Return the [X, Y] coordinate for the center point of the cell that contains the specified text.  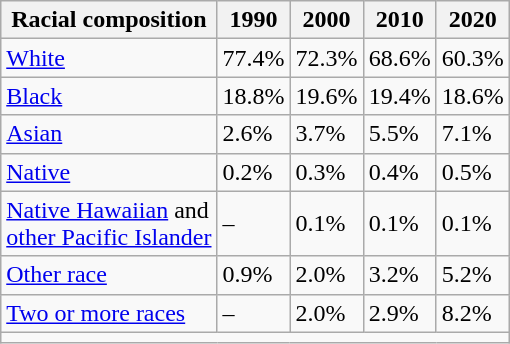
3.7% [326, 134]
0.5% [472, 172]
Racial composition [109, 20]
5.5% [400, 134]
18.6% [472, 96]
Native Hawaiian and other Pacific Islander [109, 224]
0.3% [326, 172]
60.3% [472, 58]
77.4% [254, 58]
18.8% [254, 96]
Black [109, 96]
2010 [400, 20]
Two or more races [109, 313]
0.4% [400, 172]
72.3% [326, 58]
7.1% [472, 134]
2.9% [400, 313]
2000 [326, 20]
1990 [254, 20]
0.2% [254, 172]
Other race [109, 275]
8.2% [472, 313]
2.6% [254, 134]
Asian [109, 134]
0.9% [254, 275]
Native [109, 172]
68.6% [400, 58]
19.4% [400, 96]
19.6% [326, 96]
3.2% [400, 275]
White [109, 58]
2020 [472, 20]
5.2% [472, 275]
